Provide the (X, Y) coordinate of the cell's center where the given text is located.  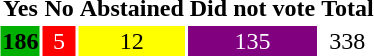
12 (132, 41)
5 (59, 41)
135 (252, 41)
186 (20, 41)
